Provide the [X, Y] coordinate of the cell's center where the given text is located.  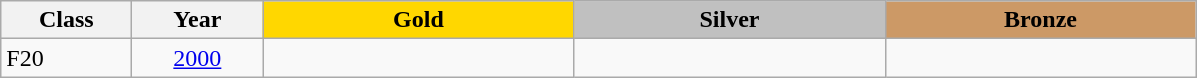
F20 [66, 58]
2000 [198, 58]
Silver [730, 20]
Year [198, 20]
Bronze [1040, 20]
Class [66, 20]
Gold [418, 20]
